Capture the cell that displays the provided text and extract its (x, y) central coordinate. 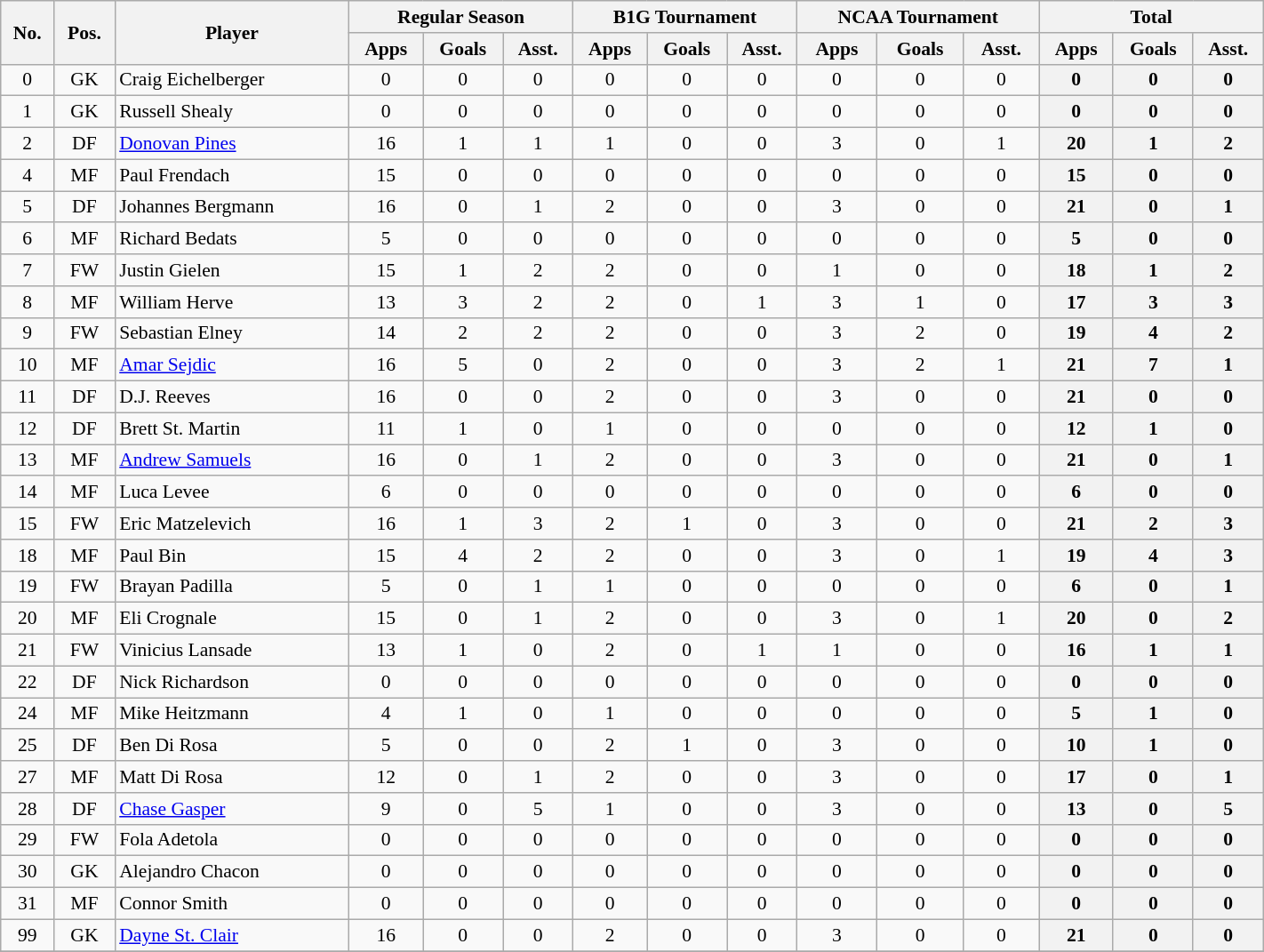
Ben Di Rosa (231, 746)
Dayne St. Clair (231, 935)
31 (28, 904)
Luca Levee (231, 492)
29 (28, 840)
Johannes Bergmann (231, 207)
30 (28, 872)
27 (28, 777)
Sebastian Elney (231, 333)
Chase Gasper (231, 809)
Justin Gielen (231, 270)
Paul Frendach (231, 175)
Brayan Padilla (231, 587)
B1G Tournament (685, 17)
24 (28, 714)
Nick Richardson (231, 682)
Amar Sejdic (231, 365)
Eli Crognale (231, 619)
Russell Shealy (231, 112)
Connor Smith (231, 904)
Total (1151, 17)
Fola Adetola (231, 840)
Richard Bedats (231, 239)
Mike Heitzmann (231, 714)
Pos. (85, 32)
8 (28, 302)
Brett St. Martin (231, 428)
25 (28, 746)
Donovan Pines (231, 144)
Matt Di Rosa (231, 777)
Craig Eichelberger (231, 80)
Andrew Samuels (231, 460)
99 (28, 935)
Paul Bin (231, 556)
Eric Matzelevich (231, 524)
Player (231, 32)
22 (28, 682)
Vinicius Lansade (231, 651)
D.J. Reeves (231, 397)
No. (28, 32)
NCAA Tournament (917, 17)
Regular Season (461, 17)
Alejandro Chacon (231, 872)
28 (28, 809)
William Herve (231, 302)
